Return the [x, y] coordinate for the center point of the cell that contains the specified text.  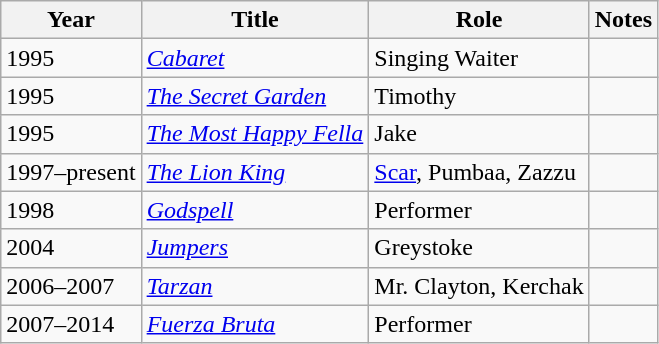
Scar, Pumbaa, Zazzu [479, 172]
Singing Waiter [479, 58]
Tarzan [255, 286]
2006–2007 [71, 286]
Jumpers [255, 248]
Year [71, 20]
Cabaret [255, 58]
Greystoke [479, 248]
1997–present [71, 172]
1998 [71, 210]
Notes [623, 20]
The Lion King [255, 172]
Role [479, 20]
Fuerza Bruta [255, 324]
2007–2014 [71, 324]
The Secret Garden [255, 96]
Title [255, 20]
Timothy [479, 96]
The Most Happy Fella [255, 134]
Godspell [255, 210]
Mr. Clayton, Kerchak [479, 286]
2004 [71, 248]
Jake [479, 134]
